Scan for the cell matching the given text and deliver its [x, y] coordinate at center. 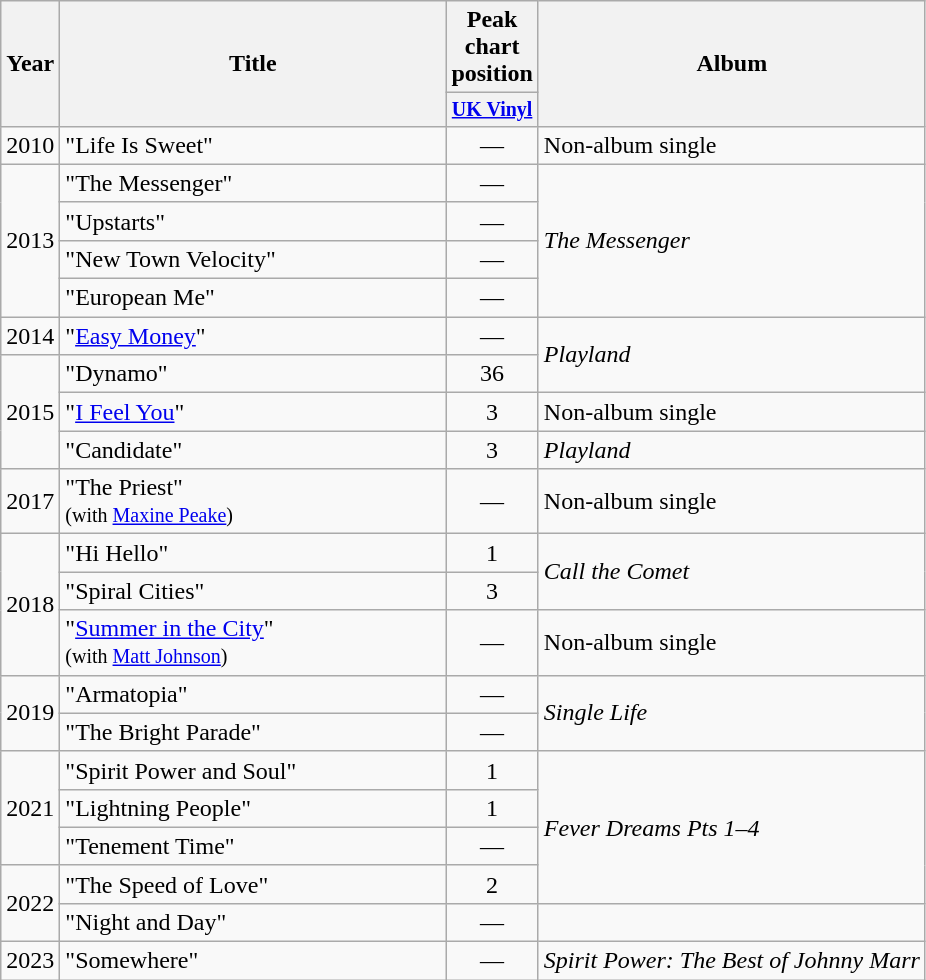
"New Town Velocity" [253, 259]
2013 [30, 240]
"Night and Day" [253, 922]
2023 [30, 961]
Album [732, 64]
UK Vinyl [492, 110]
Year [30, 64]
"Candidate" [253, 450]
2010 [30, 145]
2019 [30, 713]
Spirit Power: The Best of Johnny Marr [732, 961]
"The Bright Parade" [253, 732]
"European Me" [253, 298]
The Messenger [732, 240]
"Life Is Sweet" [253, 145]
2017 [30, 502]
"The Speed of Love" [253, 884]
"Spirit Power and Soul" [253, 770]
"Tenement Time" [253, 846]
"I Feel You" [253, 412]
"Lightning People" [253, 808]
"Dynamo" [253, 374]
"The Messenger" [253, 183]
2014 [30, 336]
"Armatopia" [253, 694]
"The Priest"(with Maxine Peake) [253, 502]
2018 [30, 604]
"Hi Hello" [253, 553]
"Summer in the City"(with Matt Johnson) [253, 642]
"Upstarts" [253, 221]
"Easy Money" [253, 336]
2021 [30, 808]
Call the Comet [732, 572]
2022 [30, 903]
Fever Dreams Pts 1–4 [732, 827]
36 [492, 374]
Title [253, 64]
2015 [30, 412]
Peak chart position [492, 47]
Single Life [732, 713]
"Somewhere" [253, 961]
2 [492, 884]
"Spiral Cities" [253, 591]
